Detect which cell encompasses the target text, then output its [X, Y] center coordinate. 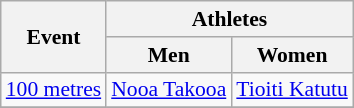
Women [292, 55]
100 metres [54, 90]
Men [168, 55]
Event [54, 36]
Athletes [230, 19]
Tioiti Katutu [292, 90]
Nooa Takooa [168, 90]
